Return the [x, y] coordinate for the center point of the cell that contains the specified text.  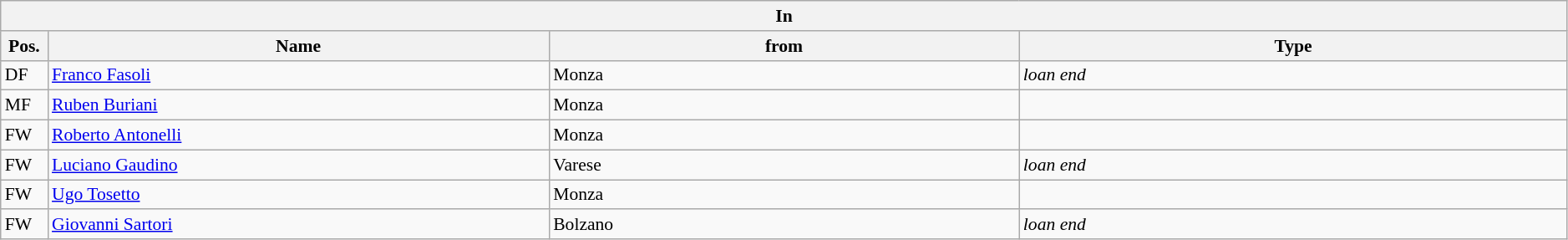
Bolzano [784, 225]
MF [24, 105]
Roberto Antonelli [298, 135]
DF [24, 75]
Varese [784, 165]
In [784, 16]
Pos. [24, 46]
Type [1293, 46]
Ruben Buriani [298, 105]
Giovanni Sartori [298, 225]
from [784, 46]
Name [298, 46]
Ugo Tosetto [298, 195]
Luciano Gaudino [298, 165]
Franco Fasoli [298, 75]
